Capture the cell that displays the provided text and extract its (X, Y) central coordinate. 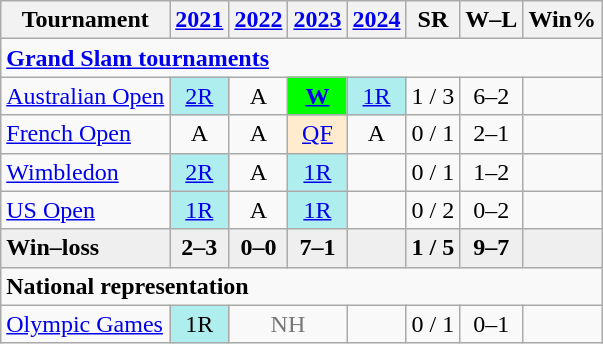
W–L (492, 20)
SR (433, 20)
Win% (562, 20)
0–2 (492, 210)
Grand Slam tournaments (302, 58)
2–3 (200, 248)
0 / 2 (433, 210)
1–2 (492, 172)
US Open (86, 210)
6–2 (492, 96)
Olympic Games (86, 324)
0–0 (258, 248)
French Open (86, 134)
1 / 5 (433, 248)
2022 (258, 20)
W (318, 96)
7–1 (318, 248)
Tournament (86, 20)
Australian Open (86, 96)
Win–loss (86, 248)
2024 (376, 20)
NH (288, 324)
0–1 (492, 324)
9–7 (492, 248)
2–1 (492, 134)
1 / 3 (433, 96)
2021 (200, 20)
National representation (302, 286)
2023 (318, 20)
Wimbledon (86, 172)
QF (318, 134)
